Extract the (x, y) coordinate from the center of the cell holding the provided text.  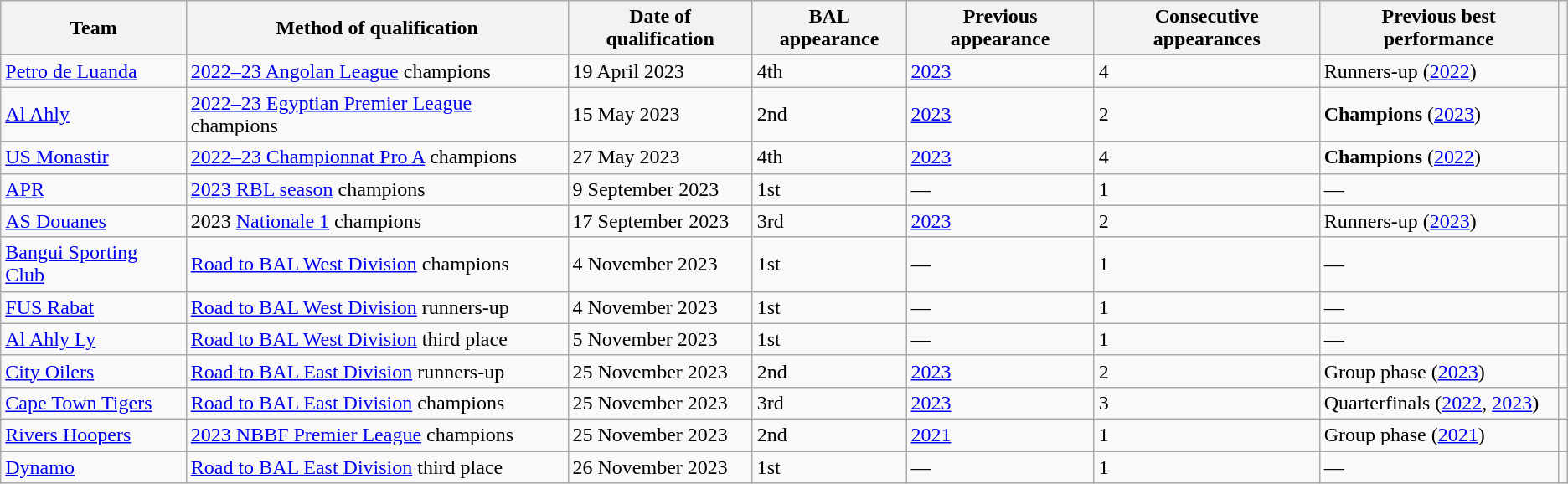
3 (1206, 403)
Bangui Sporting Club (94, 265)
Road to BAL West Division champions (377, 265)
FUS Rabat (94, 307)
Method of qualification (377, 28)
Champions (2022) (1439, 157)
City Oilers (94, 371)
Petro de Luanda (94, 71)
Group phase (2021) (1439, 435)
17 September 2023 (660, 221)
2022–23 Championnat Pro A champions (377, 157)
Dynamo (94, 466)
19 April 2023 (660, 71)
2022–23 Angolan League champions (377, 71)
Runners-up (2022) (1439, 71)
Road to BAL East Division third place (377, 466)
Rivers Hoopers (94, 435)
2022–23 Egyptian Premier League champions (377, 114)
Consecutive appearances (1206, 28)
Road to BAL East Division champions (377, 403)
5 November 2023 (660, 339)
Al Ahly Ly (94, 339)
US Monastir (94, 157)
Road to BAL West Division runners-up (377, 307)
Champions (2023) (1439, 114)
2023 NBBF Premier League champions (377, 435)
BAL appearance (829, 28)
AS Douanes (94, 221)
Quarterfinals (2022, 2023) (1439, 403)
Group phase (2023) (1439, 371)
Date of qualification (660, 28)
Road to BAL West Division third place (377, 339)
15 May 2023 (660, 114)
27 May 2023 (660, 157)
Previous appearance (1000, 28)
26 November 2023 (660, 466)
APR (94, 189)
Cape Town Tigers (94, 403)
Previous best performance (1439, 28)
Team (94, 28)
Al Ahly (94, 114)
2023 RBL season champions (377, 189)
Road to BAL East Division runners-up (377, 371)
Runners-up (2023) (1439, 221)
2023 Nationale 1 champions (377, 221)
9 September 2023 (660, 189)
2021 (1000, 435)
